Return (X, Y) of the center of cell containing provided text 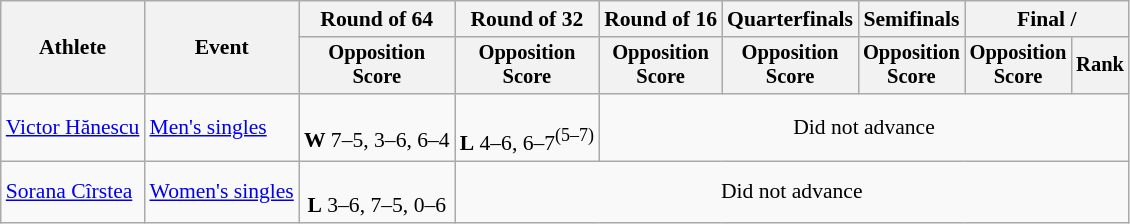
Round of 32 (527, 19)
Rank (1100, 66)
Round of 64 (377, 19)
Victor Hănescu (73, 128)
Sorana Cîrstea (73, 192)
W 7–5, 3–6, 6–4 (377, 128)
Quarterfinals (790, 19)
Final / (1047, 19)
Round of 16 (660, 19)
Women's singles (221, 192)
Men's singles (221, 128)
L 3–6, 7–5, 0–6 (377, 192)
Semifinals (912, 19)
Athlete (73, 48)
Event (221, 48)
L 4–6, 6–7(5–7) (527, 128)
